Return (X, Y) of the center of cell containing provided text 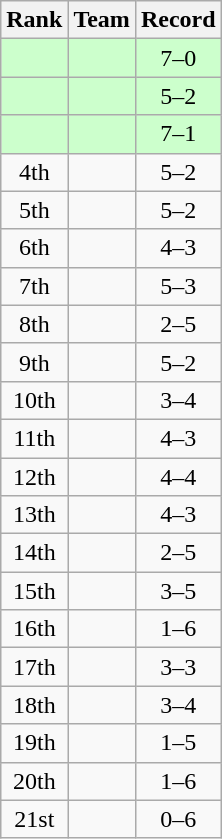
1–5 (178, 743)
10th (34, 400)
15th (34, 591)
3–3 (178, 667)
9th (34, 362)
Team (102, 20)
20th (34, 781)
14th (34, 553)
4–4 (178, 477)
19th (34, 743)
11th (34, 438)
3–5 (178, 591)
5–3 (178, 286)
7th (34, 286)
0–6 (178, 819)
7–1 (178, 134)
6th (34, 248)
16th (34, 629)
Record (178, 20)
12th (34, 477)
7–0 (178, 58)
Rank (34, 20)
13th (34, 515)
18th (34, 705)
17th (34, 667)
8th (34, 324)
21st (34, 819)
4th (34, 172)
5th (34, 210)
